Output the [X, Y] coordinate of the center of the cell containing the given text.  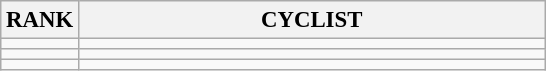
RANK [40, 20]
CYCLIST [312, 20]
